Extract the (X, Y) coordinate from the center of the cell holding the provided text.  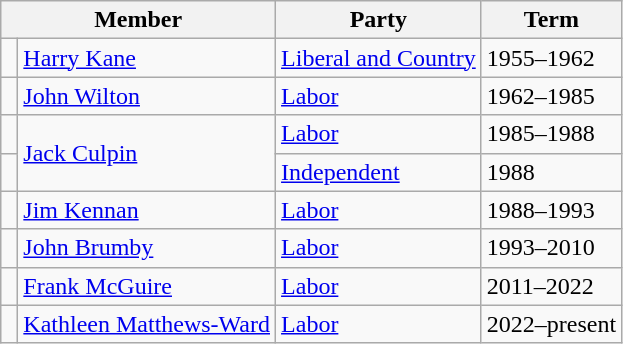
Independent (379, 172)
Harry Kane (147, 58)
Kathleen Matthews-Ward (147, 324)
1988 (551, 172)
1985–1988 (551, 134)
Party (379, 20)
Jim Kennan (147, 210)
Jack Culpin (147, 153)
John Wilton (147, 96)
1962–1985 (551, 96)
Term (551, 20)
Liberal and Country (379, 58)
1955–1962 (551, 58)
1993–2010 (551, 248)
2022–present (551, 324)
Member (138, 20)
Frank McGuire (147, 286)
2011–2022 (551, 286)
John Brumby (147, 248)
1988–1993 (551, 210)
